Return the [x, y] coordinate for the center point of the cell that contains the specified text.  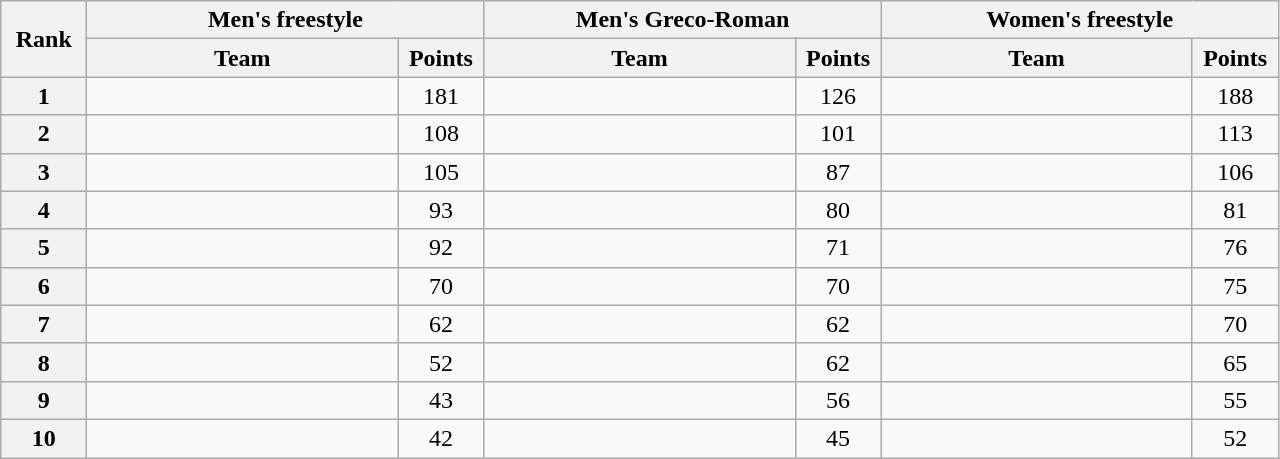
9 [44, 400]
3 [44, 172]
80 [838, 210]
113 [1235, 134]
56 [838, 400]
5 [44, 248]
181 [441, 96]
Men's freestyle [286, 20]
75 [1235, 286]
76 [1235, 248]
92 [441, 248]
Rank [44, 39]
105 [441, 172]
Men's Greco-Roman [682, 20]
81 [1235, 210]
188 [1235, 96]
10 [44, 438]
65 [1235, 362]
4 [44, 210]
7 [44, 324]
6 [44, 286]
108 [441, 134]
8 [44, 362]
106 [1235, 172]
87 [838, 172]
93 [441, 210]
71 [838, 248]
45 [838, 438]
1 [44, 96]
126 [838, 96]
2 [44, 134]
43 [441, 400]
55 [1235, 400]
42 [441, 438]
Women's freestyle [1080, 20]
101 [838, 134]
